Locate the cell with the specified text and output its (x, y) center coordinate. 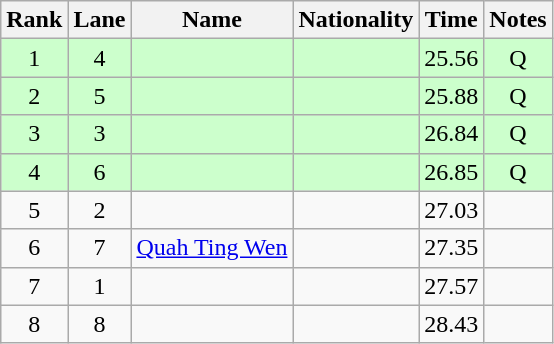
27.03 (452, 210)
Rank (34, 20)
Notes (518, 20)
27.35 (452, 248)
25.88 (452, 96)
25.56 (452, 58)
Nationality (356, 20)
Name (212, 20)
Time (452, 20)
Lane (100, 20)
26.85 (452, 172)
Quah Ting Wen (212, 248)
27.57 (452, 286)
26.84 (452, 134)
28.43 (452, 324)
